Identify which cell holds the provided text, then report its (x, y) central coordinate. 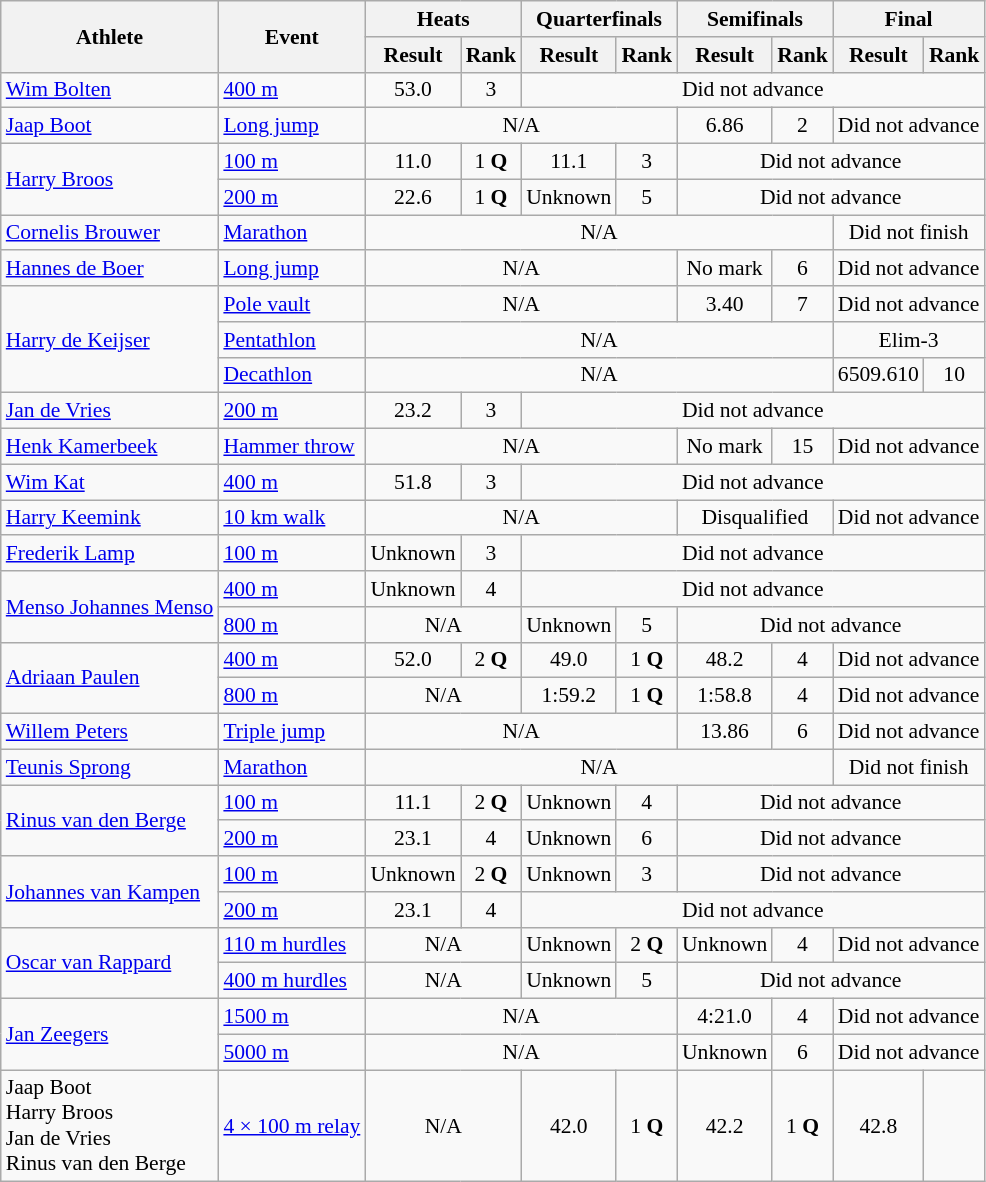
52.0 (412, 660)
Menso Johannes Menso (110, 606)
42.2 (724, 1126)
Henk Kamerbeek (110, 447)
Decathlon (292, 375)
Final (909, 19)
10 km walk (292, 518)
42.0 (568, 1126)
51.8 (412, 482)
Disqualified (755, 518)
Wim Kat (110, 482)
Hammer throw (292, 447)
6509.610 (878, 375)
11.0 (412, 162)
49.0 (568, 660)
Jaap Boot Harry Broos Jan de Vries Rinus van den Berge (110, 1126)
4 × 100 m relay (292, 1126)
42.8 (878, 1126)
400 m hurdles (292, 981)
110 m hurdles (292, 945)
Harry Broos (110, 180)
Oscar van Rappard (110, 962)
Athlete (110, 36)
2 (802, 126)
Pentathlon (292, 340)
Teunis Sprong (110, 767)
10 (954, 375)
Harry Keemink (110, 518)
Frederik Lamp (110, 554)
13.86 (724, 732)
Pole vault (292, 304)
1:59.2 (568, 696)
Semifinals (755, 19)
4:21.0 (724, 1017)
48.2 (724, 660)
Wim Bolten (110, 90)
22.6 (412, 197)
53.0 (412, 90)
Jan Zeegers (110, 1034)
6.86 (724, 126)
Quarterfinals (599, 19)
Jan de Vries (110, 411)
1500 m (292, 1017)
1:58.8 (724, 696)
Rinus van den Berge (110, 820)
23.2 (412, 411)
Hannes de Boer (110, 269)
15 (802, 447)
Triple jump (292, 732)
5000 m (292, 1052)
Adriaan Paulen (110, 678)
Cornelis Brouwer (110, 233)
7 (802, 304)
Johannes van Kampen (110, 892)
Jaap Boot (110, 126)
3.40 (724, 304)
Event (292, 36)
Willem Peters (110, 732)
Elim-3 (909, 340)
Heats (443, 19)
Harry de Keijser (110, 340)
